Return the [X, Y] coordinate for the center point of the cell that contains the specified text.  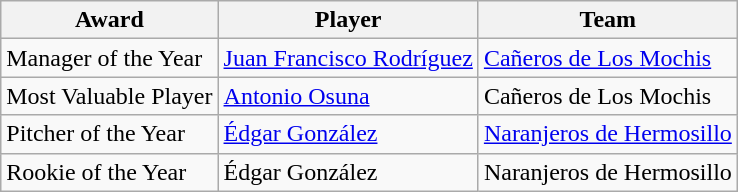
Award [110, 20]
Manager of the Year [110, 58]
Player [348, 20]
Most Valuable Player [110, 96]
Team [608, 20]
Antonio Osuna [348, 96]
Juan Francisco Rodríguez [348, 58]
Pitcher of the Year [110, 134]
Rookie of the Year [110, 172]
